Detect which cell encompasses the target text, then output its [x, y] center coordinate. 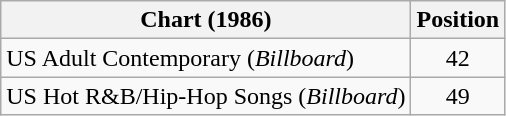
42 [458, 58]
US Adult Contemporary (Billboard) [206, 58]
US Hot R&B/Hip-Hop Songs (Billboard) [206, 96]
Position [458, 20]
49 [458, 96]
Chart (1986) [206, 20]
